Capture the cell that displays the provided text and extract its (x, y) central coordinate. 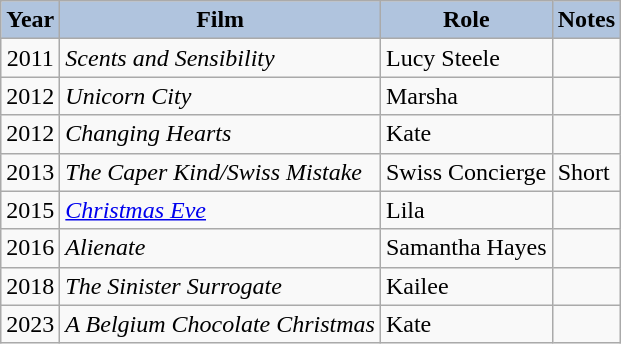
Notes (586, 20)
Short (586, 172)
2011 (30, 58)
Lila (466, 210)
Unicorn City (220, 96)
2013 (30, 172)
2015 (30, 210)
Scents and Sensibility (220, 58)
Lucy Steele (466, 58)
Film (220, 20)
Christmas Eve (220, 210)
Swiss Concierge (466, 172)
Year (30, 20)
Samantha Hayes (466, 248)
Changing Hearts (220, 134)
The Caper Kind/Swiss Mistake (220, 172)
Kailee (466, 286)
Marsha (466, 96)
The Sinister Surrogate (220, 286)
A Belgium Chocolate Christmas (220, 324)
2023 (30, 324)
Role (466, 20)
Alienate (220, 248)
2018 (30, 286)
2016 (30, 248)
